Find where the given text appears and provide that cell's center as (X, Y) coordinate. 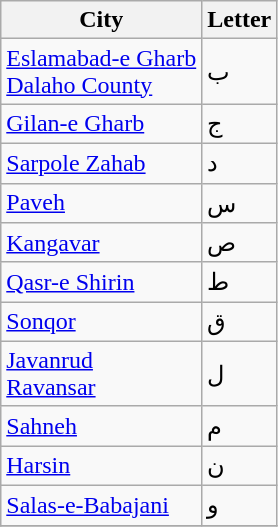
Sonqor (102, 322)
Letter (240, 20)
و (240, 505)
ب (240, 72)
ج (240, 124)
JavanrudRavansar (102, 374)
د (240, 163)
Harsin (102, 466)
Kangavar (102, 243)
ق (240, 322)
م (240, 426)
Salas-e-Babajani (102, 505)
City (102, 20)
Gilan-e Gharb (102, 124)
Sarpole Zahab (102, 163)
Qasr-e Shirin (102, 282)
ص (240, 243)
Eslamabad-e GharbDalaho County (102, 72)
س (240, 203)
ط (240, 282)
Sahneh (102, 426)
ن (240, 466)
Paveh (102, 203)
ل (240, 374)
